Pinpoint the cell where the given text exists, returning its [x, y] midpoint coordinate. 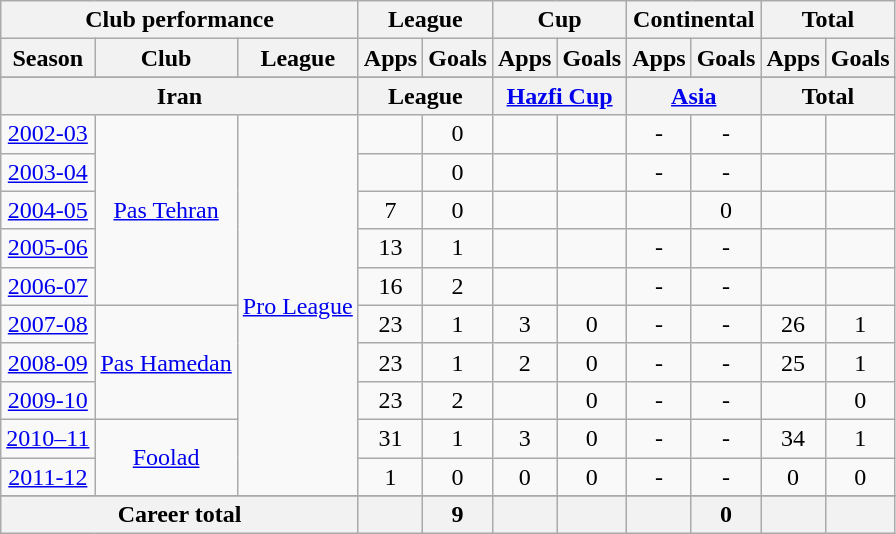
16 [390, 286]
2006-07 [48, 286]
2008-09 [48, 362]
2007-08 [48, 324]
2005-06 [48, 248]
13 [390, 248]
2002-03 [48, 134]
Continental [694, 20]
31 [390, 438]
25 [793, 362]
Pas Tehran [166, 210]
2011-12 [48, 477]
Foolad [166, 457]
Pro League [298, 306]
2003-04 [48, 172]
Hazfi Cup [559, 96]
Iran [180, 96]
7 [390, 210]
Season [48, 58]
9 [458, 515]
2004-05 [48, 210]
26 [793, 324]
2010–11 [48, 438]
Club performance [180, 20]
Asia [694, 96]
34 [793, 438]
Pas Hamedan [166, 362]
Club [166, 58]
Career total [180, 515]
2009-10 [48, 400]
Cup [559, 20]
